Output the (X, Y) coordinate of the center of the cell containing the given text.  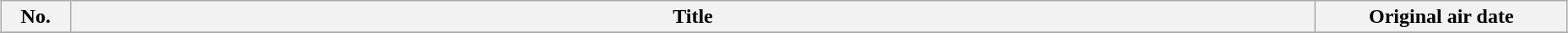
Title (693, 17)
Original air date (1441, 17)
No. (35, 17)
